Locate the cell with the specified text and output its (X, Y) center coordinate. 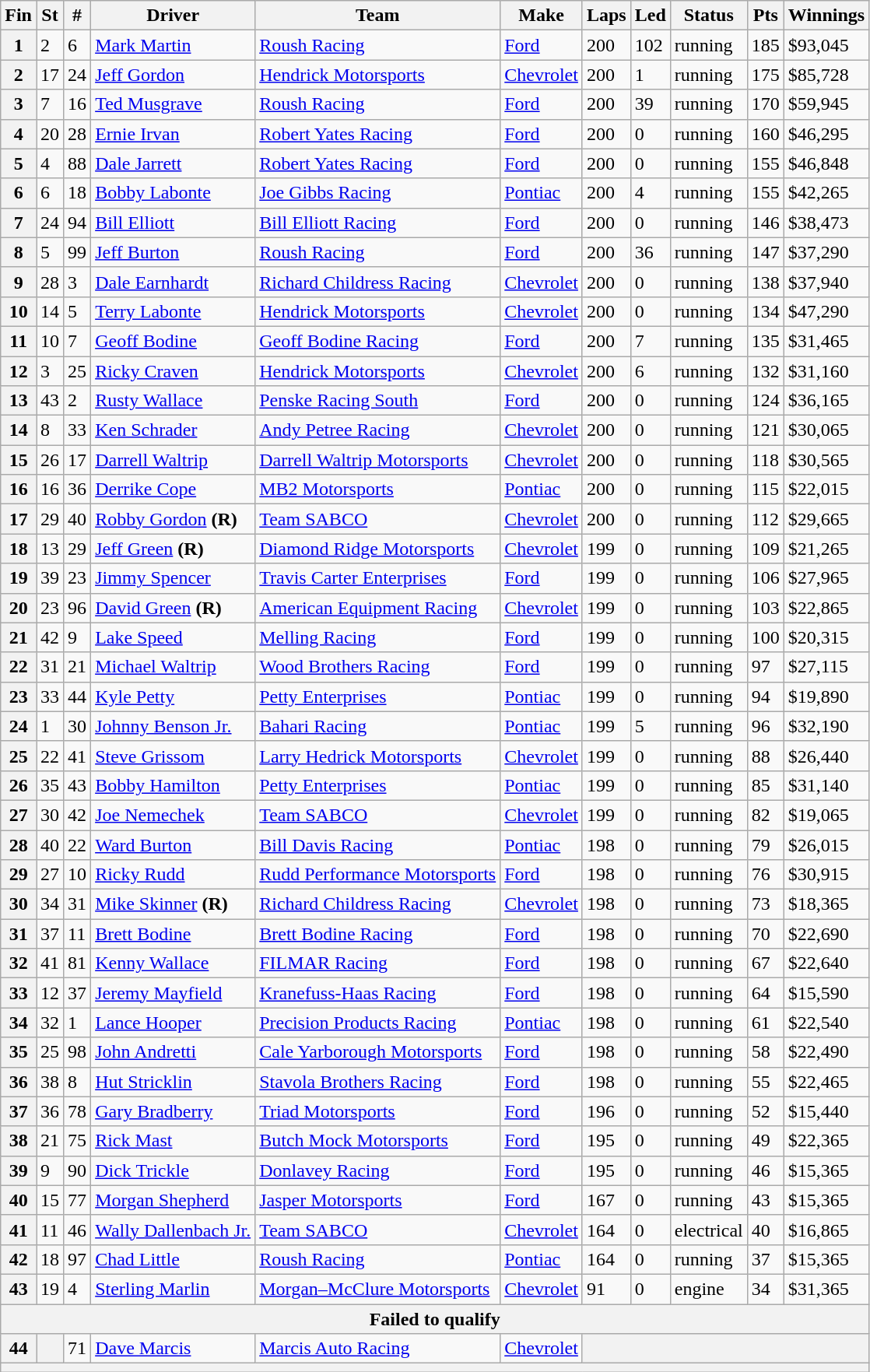
100 (766, 637)
138 (766, 282)
# (78, 16)
Jimmy Spencer (173, 578)
58 (766, 1052)
Morgan Shepherd (173, 1200)
Bobby Hamilton (173, 785)
102 (651, 45)
Ricky Craven (173, 371)
Bill Elliott (173, 223)
$30,915 (826, 875)
82 (766, 815)
78 (78, 1111)
Failed to qualify (435, 1319)
Andy Petree Racing (378, 430)
Hut Stricklin (173, 1082)
Michael Waltrip (173, 667)
Larry Hedrick Motorsports (378, 756)
engine (708, 1289)
Dick Trickle (173, 1170)
Gary Bradberry (173, 1111)
Jeremy Mayfield (173, 993)
$19,890 (826, 697)
Laps (606, 16)
103 (766, 608)
Darrell Waltrip (173, 460)
71 (78, 1349)
$27,965 (826, 578)
$22,865 (826, 608)
Bobby Labonte (173, 193)
electrical (708, 1230)
85 (766, 785)
David Green (R) (173, 608)
FILMAR Racing (378, 963)
Team (378, 16)
Brett Bodine Racing (378, 934)
Lake Speed (173, 637)
99 (78, 252)
Penske Racing South (378, 401)
49 (766, 1141)
Darrell Waltrip Motorsports (378, 460)
Ricky Rudd (173, 875)
64 (766, 993)
196 (606, 1111)
Bill Elliott Racing (378, 223)
132 (766, 371)
Bill Davis Racing (378, 844)
$15,440 (826, 1111)
Ernie Irvan (173, 134)
175 (766, 75)
$20,315 (826, 637)
$31,465 (826, 341)
$22,015 (826, 489)
Kenny Wallace (173, 963)
$19,065 (826, 815)
Stavola Brothers Racing (378, 1082)
$22,490 (826, 1052)
79 (766, 844)
118 (766, 460)
Fin (19, 16)
112 (766, 519)
Jeff Green (R) (173, 549)
MB2 Motorsports (378, 489)
81 (78, 963)
Lance Hooper (173, 1023)
90 (78, 1170)
Brett Bodine (173, 934)
Jeff Burton (173, 252)
Triad Motorsports (378, 1111)
$36,165 (826, 401)
$32,190 (826, 726)
$85,728 (826, 75)
Terry Labonte (173, 311)
Ted Musgrave (173, 104)
$47,290 (826, 311)
77 (78, 1200)
$31,160 (826, 371)
115 (766, 489)
Cale Yarborough Motorsports (378, 1052)
$22,465 (826, 1082)
John Andretti (173, 1052)
Pts (766, 16)
55 (766, 1082)
Kyle Petty (173, 697)
$22,690 (826, 934)
$26,440 (826, 756)
124 (766, 401)
106 (766, 578)
Jeff Gordon (173, 75)
Jasper Motorsports (378, 1200)
Chad Little (173, 1259)
121 (766, 430)
Ward Burton (173, 844)
Wood Brothers Racing (378, 667)
$21,265 (826, 549)
Dale Earnhardt (173, 282)
Johnny Benson Jr. (173, 726)
Winnings (826, 16)
$46,295 (826, 134)
Travis Carter Enterprises (378, 578)
Joe Nemechek (173, 815)
134 (766, 311)
Mike Skinner (R) (173, 904)
Diamond Ridge Motorsports (378, 549)
167 (606, 1200)
Geoff Bodine Racing (378, 341)
109 (766, 549)
$37,290 (826, 252)
$27,115 (826, 667)
$46,848 (826, 163)
Joe Gibbs Racing (378, 193)
Rudd Performance Motorsports (378, 875)
61 (766, 1023)
91 (606, 1289)
Donlavey Racing (378, 1170)
Dave Marcis (173, 1349)
147 (766, 252)
$59,945 (826, 104)
Melling Racing (378, 637)
67 (766, 963)
$22,365 (826, 1141)
Sterling Marlin (173, 1289)
146 (766, 223)
$42,265 (826, 193)
170 (766, 104)
St (50, 16)
$31,140 (826, 785)
$15,590 (826, 993)
Rick Mast (173, 1141)
Rusty Wallace (173, 401)
Status (708, 16)
Led (651, 16)
$16,865 (826, 1230)
$22,540 (826, 1023)
Marcis Auto Racing (378, 1349)
Precision Products Racing (378, 1023)
$93,045 (826, 45)
Morgan–McClure Motorsports (378, 1289)
Geoff Bodine (173, 341)
Dale Jarrett (173, 163)
Kranefuss-Haas Racing (378, 993)
$18,365 (826, 904)
$29,665 (826, 519)
Driver (173, 16)
Derrike Cope (173, 489)
73 (766, 904)
Mark Martin (173, 45)
$30,065 (826, 430)
98 (78, 1052)
75 (78, 1141)
52 (766, 1111)
Butch Mock Motorsports (378, 1141)
70 (766, 934)
Bahari Racing (378, 726)
Ken Schrader (173, 430)
$26,015 (826, 844)
$38,473 (826, 223)
160 (766, 134)
185 (766, 45)
$30,565 (826, 460)
135 (766, 341)
American Equipment Racing (378, 608)
76 (766, 875)
$37,940 (826, 282)
Steve Grissom (173, 756)
$22,640 (826, 963)
Wally Dallenbach Jr. (173, 1230)
Robby Gordon (R) (173, 519)
$31,365 (826, 1289)
Make (542, 16)
